Return (X, Y) of the center of cell containing provided text 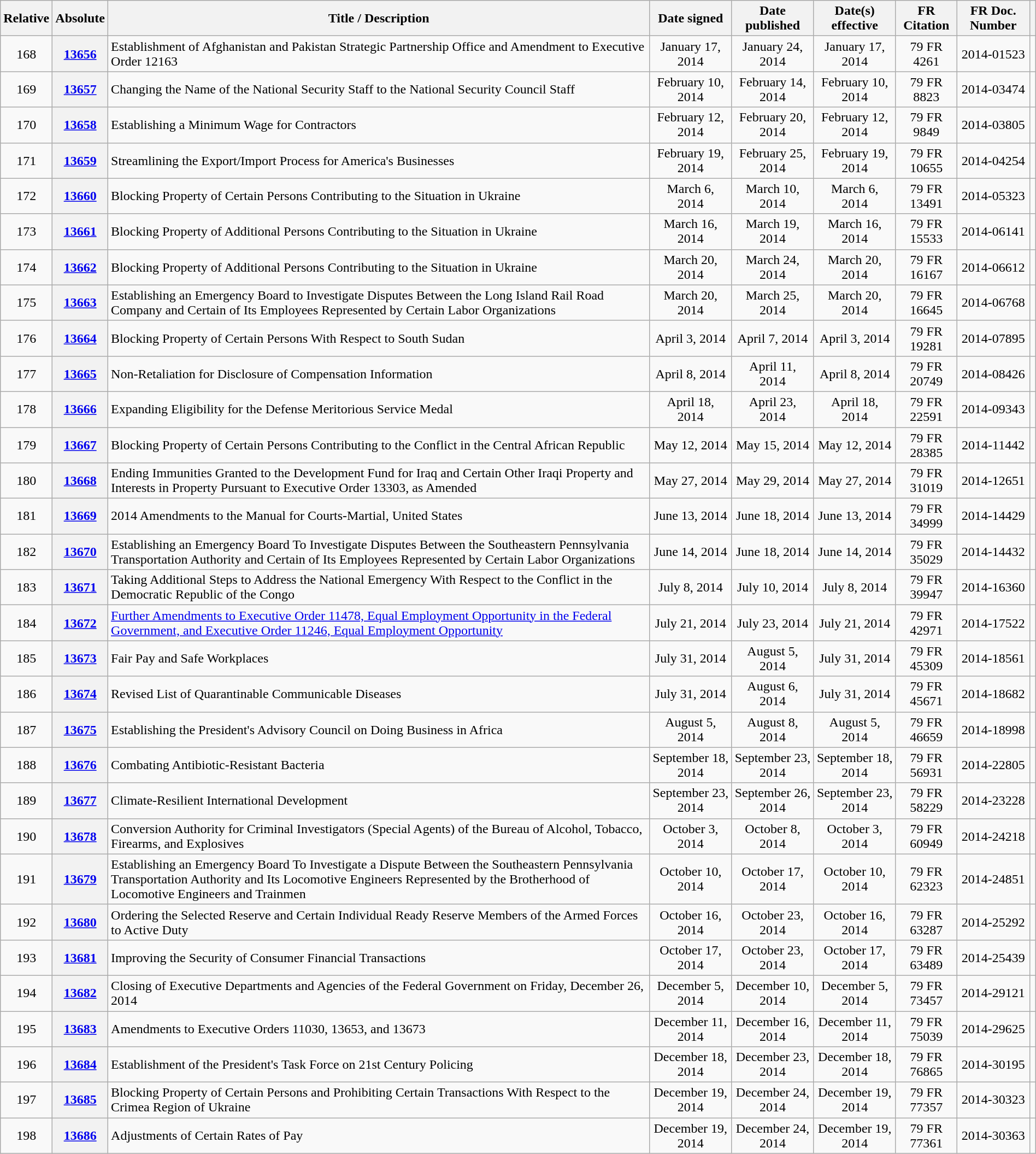
79 FR 58229 (926, 800)
May 15, 2014 (773, 445)
April 7, 2014 (773, 338)
2014-24851 (993, 879)
2014-30323 (993, 1100)
186 (26, 694)
April 23, 2014 (773, 409)
79 FR 75039 (926, 1029)
13658 (80, 125)
Date signed (691, 19)
79 FR 77361 (926, 1136)
2014-09343 (993, 409)
79 FR 42971 (926, 623)
175 (26, 303)
177 (26, 374)
13659 (80, 161)
2014-18998 (993, 729)
79 FR 77357 (926, 1100)
13656 (80, 54)
2014-25439 (993, 958)
79 FR 63287 (926, 922)
190 (26, 836)
2014-05323 (993, 196)
176 (26, 338)
March 10, 2014 (773, 196)
October 8, 2014 (773, 836)
79 FR 10655 (926, 161)
Conversion Authority for Criminal Investigators (Special Agents) of the Bureau of Alcohol, Tobacco, Firearms, and Explosives (379, 836)
79 FR 16167 (926, 267)
172 (26, 196)
September 26, 2014 (773, 800)
13665 (80, 374)
Establishing the President's Advisory Council on Doing Business in Africa (379, 729)
79 FR 63489 (926, 958)
2014-18561 (993, 658)
April 11, 2014 (773, 374)
169 (26, 90)
13685 (80, 1100)
13686 (80, 1136)
171 (26, 161)
December 16, 2014 (773, 1029)
13670 (80, 552)
13684 (80, 1065)
Fair Pay and Safe Workplaces (379, 658)
2014-14429 (993, 516)
Non-Retaliation for Disclosure of Compensation Information (379, 374)
February 25, 2014 (773, 161)
Date(s) effective (855, 19)
2014-01523 (993, 54)
191 (26, 879)
184 (26, 623)
189 (26, 800)
2014-25292 (993, 922)
Revised List of Quarantinable Communicable Diseases (379, 694)
2014 Amendments to the Manual for Courts-Martial, United States (379, 516)
13673 (80, 658)
2014-06612 (993, 267)
2014-23228 (993, 800)
March 25, 2014 (773, 303)
79 FR 15533 (926, 232)
13663 (80, 303)
79 FR 22591 (926, 409)
March 19, 2014 (773, 232)
170 (26, 125)
Relative (26, 19)
Blocking Property of Certain Persons Contributing to the Conflict in the Central African Republic (379, 445)
Improving the Security of Consumer Financial Transactions (379, 958)
February 14, 2014 (773, 90)
79 FR 73457 (926, 993)
79 FR 9849 (926, 125)
Taking Additional Steps to Address the National Emergency With Respect to the Conflict in the Democratic Republic of the Congo (379, 587)
198 (26, 1136)
August 8, 2014 (773, 729)
13662 (80, 267)
79 FR 16645 (926, 303)
79 FR 20749 (926, 374)
Establishment of the President's Task Force on 21st Century Policing (379, 1065)
2014-14432 (993, 552)
May 29, 2014 (773, 481)
2014-30363 (993, 1136)
79 FR 60949 (926, 836)
13678 (80, 836)
13657 (80, 90)
2014-07895 (993, 338)
13664 (80, 338)
188 (26, 765)
2014-12651 (993, 481)
174 (26, 267)
13680 (80, 922)
December 10, 2014 (773, 993)
March 24, 2014 (773, 267)
197 (26, 1100)
Ordering the Selected Reserve and Certain Individual Ready Reserve Members of the Armed Forces to Active Duty (379, 922)
Adjustments of Certain Rates of Pay (379, 1136)
July 10, 2014 (773, 587)
FR Citation (926, 19)
181 (26, 516)
2014-03805 (993, 125)
Blocking Property of Certain Persons and Prohibiting Certain Transactions With Respect to the Crimea Region of Ukraine (379, 1100)
Blocking Property of Certain Persons Contributing to the Situation in Ukraine (379, 196)
February 20, 2014 (773, 125)
2014-18682 (993, 694)
13671 (80, 587)
July 23, 2014 (773, 623)
195 (26, 1029)
2014-06768 (993, 303)
FR Doc. Number (993, 19)
2014-17522 (993, 623)
2014-29625 (993, 1029)
13668 (80, 481)
Date published (773, 19)
173 (26, 232)
79 FR 8823 (926, 90)
79 FR 62323 (926, 879)
13677 (80, 800)
2014-06141 (993, 232)
August 6, 2014 (773, 694)
Climate-Resilient International Development (379, 800)
2014-30195 (993, 1065)
13675 (80, 729)
Amendments to Executive Orders 11030, 13653, and 13673 (379, 1029)
13667 (80, 445)
79 FR 19281 (926, 338)
2014-04254 (993, 161)
13674 (80, 694)
Title / Description (379, 19)
Establishment of Afghanistan and Pakistan Strategic Partnership Office and Amendment to Executive Order 12163 (379, 54)
79 FR 34999 (926, 516)
185 (26, 658)
Closing of Executive Departments and Agencies of the Federal Government on Friday, December 26, 2014 (379, 993)
168 (26, 54)
Blocking Property of Certain Persons With Respect to South Sudan (379, 338)
187 (26, 729)
79 FR 31019 (926, 481)
Establishing a Minimum Wage for Contractors (379, 125)
13661 (80, 232)
79 FR 13491 (926, 196)
13683 (80, 1029)
January 24, 2014 (773, 54)
13660 (80, 196)
Expanding Eligibility for the Defense Meritorious Service Medal (379, 409)
2014-16360 (993, 587)
79 FR 56931 (926, 765)
179 (26, 445)
2014-29121 (993, 993)
79 FR 45671 (926, 694)
13666 (80, 409)
13679 (80, 879)
79 FR 4261 (926, 54)
2014-11442 (993, 445)
Streamlining the Export/Import Process for America's Businesses (379, 161)
13672 (80, 623)
79 FR 45309 (926, 658)
Combating Antibiotic-Resistant Bacteria (379, 765)
2014-08426 (993, 374)
183 (26, 587)
79 FR 46659 (926, 729)
79 FR 39947 (926, 587)
13682 (80, 993)
79 FR 35029 (926, 552)
2014-22805 (993, 765)
178 (26, 409)
13669 (80, 516)
2014-03474 (993, 90)
182 (26, 552)
13676 (80, 765)
193 (26, 958)
Changing the Name of the National Security Staff to the National Security Council Staff (379, 90)
Absolute (80, 19)
December 23, 2014 (773, 1065)
180 (26, 481)
79 FR 76865 (926, 1065)
13681 (80, 958)
192 (26, 922)
79 FR 28385 (926, 445)
194 (26, 993)
196 (26, 1065)
2014-24218 (993, 836)
